Provide the (x, y) coordinate of the cell's center where the given text is located.  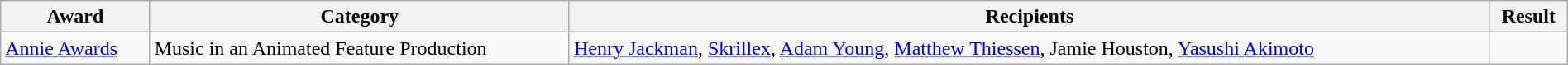
Award (75, 17)
Henry Jackman, Skrillex, Adam Young, Matthew Thiessen, Jamie Houston, Yasushi Akimoto (1029, 48)
Music in an Animated Feature Production (359, 48)
Result (1528, 17)
Annie Awards (75, 48)
Recipients (1029, 17)
Category (359, 17)
